Search for the cell housing the specified text and yield its (x, y) center coordinate. 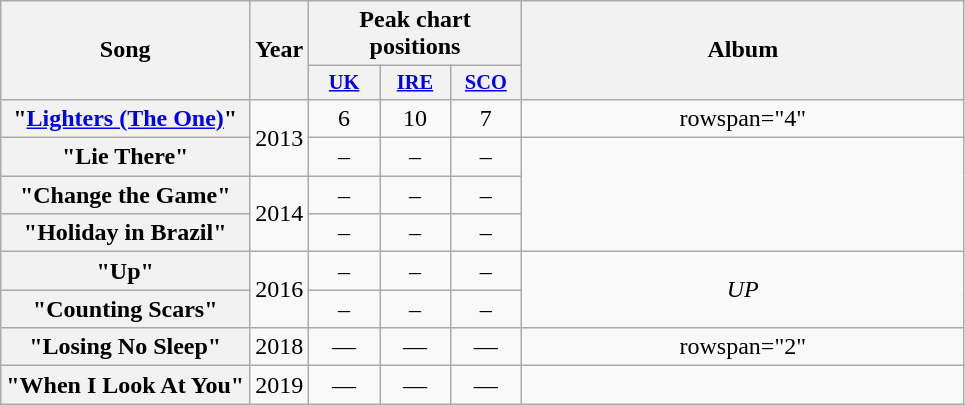
UP (742, 290)
"Lighters (The One)" (126, 118)
UK (344, 83)
Album (742, 50)
Peak chart positions (416, 34)
"Holiday in Brazil" (126, 233)
SCO (486, 83)
rowspan="4" (742, 118)
"Losing No Sleep" (126, 347)
2019 (280, 385)
2014 (280, 214)
7 (486, 118)
2018 (280, 347)
6 (344, 118)
"Up" (126, 271)
"When I Look At You" (126, 385)
IRE (416, 83)
Song (126, 50)
2016 (280, 290)
Year (280, 50)
2013 (280, 137)
"Counting Scars" (126, 309)
10 (416, 118)
"Change the Game" (126, 195)
rowspan="2" (742, 347)
"Lie There" (126, 157)
